Find where the given text appears and provide that cell's center as [x, y] coordinate. 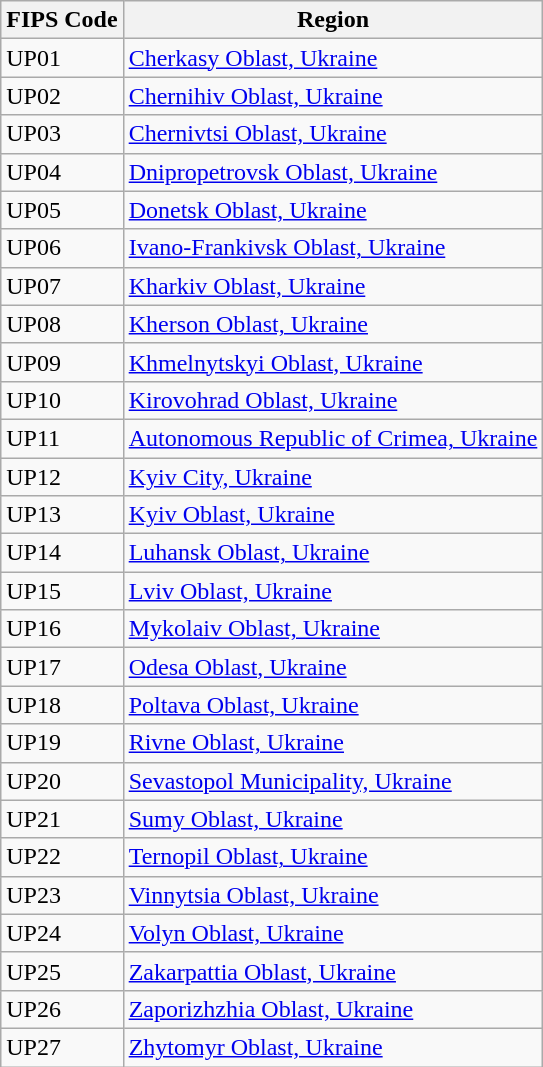
Kharkiv Oblast, Ukraine [333, 286]
UP20 [62, 781]
UP22 [62, 857]
Lviv Oblast, Ukraine [333, 591]
UP27 [62, 1047]
UP12 [62, 477]
UP19 [62, 743]
UP01 [62, 58]
Odesa Oblast, Ukraine [333, 667]
Chernihiv Oblast, Ukraine [333, 96]
Luhansk Oblast, Ukraine [333, 553]
UP26 [62, 1009]
UP16 [62, 629]
Kyiv City, Ukraine [333, 477]
Autonomous Republic of Crimea, Ukraine [333, 438]
UP13 [62, 515]
Kyiv Oblast, Ukraine [333, 515]
UP03 [62, 134]
Sumy Oblast, Ukraine [333, 819]
UP15 [62, 591]
UP25 [62, 971]
UP21 [62, 819]
UP09 [62, 362]
Zaporizhzhia Oblast, Ukraine [333, 1009]
Dnipropetrovsk Oblast, Ukraine [333, 172]
UP18 [62, 705]
FIPS Code [62, 20]
Donetsk Oblast, Ukraine [333, 210]
Mykolaiv Oblast, Ukraine [333, 629]
Ivano-Frankivsk Oblast, Ukraine [333, 248]
UP23 [62, 895]
Ternopil Oblast, Ukraine [333, 857]
UP11 [62, 438]
Zhytomyr Oblast, Ukraine [333, 1047]
Kirovohrad Oblast, Ukraine [333, 400]
UP10 [62, 400]
Khmelnytskyi Oblast, Ukraine [333, 362]
Kherson Oblast, Ukraine [333, 324]
Chernivtsi Oblast, Ukraine [333, 134]
UP05 [62, 210]
Vinnytsia Oblast, Ukraine [333, 895]
Cherkasy Oblast, Ukraine [333, 58]
Volyn Oblast, Ukraine [333, 933]
Sevastopol Municipality, Ukraine [333, 781]
Rivne Oblast, Ukraine [333, 743]
UP02 [62, 96]
UP17 [62, 667]
Zakarpattia Oblast, Ukraine [333, 971]
UP06 [62, 248]
UP24 [62, 933]
UP08 [62, 324]
UP07 [62, 286]
Poltava Oblast, Ukraine [333, 705]
UP04 [62, 172]
UP14 [62, 553]
Region [333, 20]
